Identify which cell holds the provided text, then report its [x, y] central coordinate. 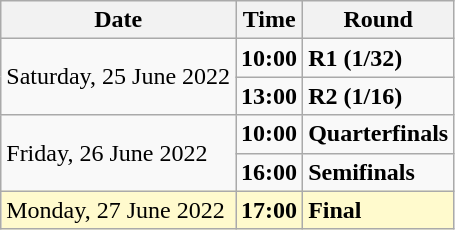
Final [378, 210]
Friday, 26 June 2022 [118, 153]
Date [118, 20]
17:00 [270, 210]
Quarterfinals [378, 134]
Saturday, 25 June 2022 [118, 77]
13:00 [270, 96]
R2 (1/16) [378, 96]
Monday, 27 June 2022 [118, 210]
16:00 [270, 172]
Time [270, 20]
Round [378, 20]
R1 (1/32) [378, 58]
Semifinals [378, 172]
